For the text-containing cell, return its midpoint in [x, y] coordinate format. 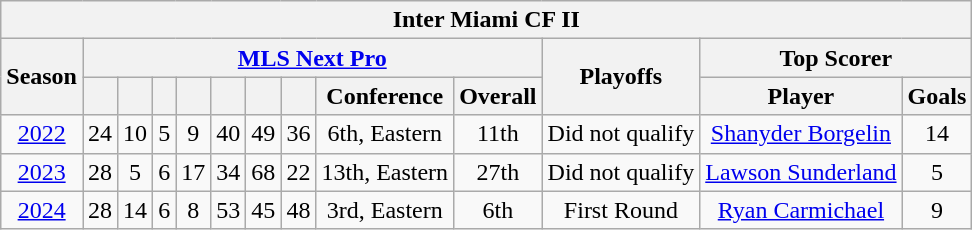
First Round [621, 210]
2022 [42, 134]
10 [136, 134]
34 [228, 172]
6th, Eastern [385, 134]
48 [298, 210]
MLS Next Pro [312, 58]
36 [298, 134]
13th, Eastern [385, 172]
17 [194, 172]
2023 [42, 172]
24 [100, 134]
11th [498, 134]
45 [264, 210]
6th [498, 210]
Inter Miami CF II [486, 20]
3rd, Eastern [385, 210]
Ryan Carmichael [801, 210]
68 [264, 172]
27th [498, 172]
2024 [42, 210]
Overall [498, 96]
Top Scorer [836, 58]
22 [298, 172]
Playoffs [621, 77]
Season [42, 77]
Shanyder Borgelin [801, 134]
Player [801, 96]
40 [228, 134]
Conference [385, 96]
Lawson Sunderland [801, 172]
53 [228, 210]
8 [194, 210]
49 [264, 134]
Goals [937, 96]
